Extract the [X, Y] coordinate from the center of the cell holding the provided text.  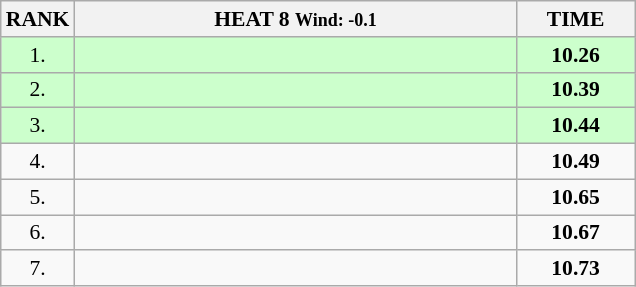
5. [38, 197]
10.67 [576, 233]
TIME [576, 19]
2. [38, 90]
10.39 [576, 90]
4. [38, 162]
RANK [38, 19]
10.65 [576, 197]
7. [38, 269]
1. [38, 55]
10.26 [576, 55]
6. [38, 233]
10.73 [576, 269]
10.49 [576, 162]
HEAT 8 Wind: -0.1 [295, 19]
3. [38, 126]
10.44 [576, 126]
